Provide the [x, y] coordinate of the cell's center where the given text is located.  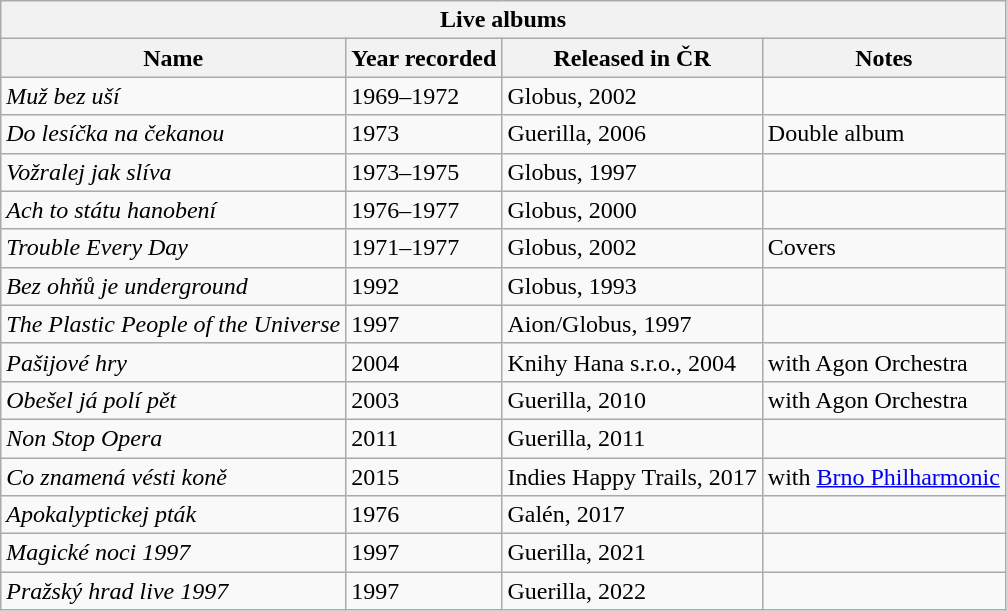
1971–1977 [424, 248]
2011 [424, 438]
1973–1975 [424, 172]
Aion/Globus, 1997 [632, 324]
Year recorded [424, 58]
Live albums [504, 20]
Guerilla, 2011 [632, 438]
Bez ohňů je underground [174, 286]
Globus, 1997 [632, 172]
2015 [424, 477]
1992 [424, 286]
The Plastic People of the Universe [174, 324]
Released in ČR [632, 58]
Knihy Hana s.r.o., 2004 [632, 362]
Non Stop Opera [174, 438]
Pražský hrad live 1997 [174, 591]
Covers [884, 248]
Guerilla, 2010 [632, 400]
Pašijové hry [174, 362]
1973 [424, 134]
Globus, 1993 [632, 286]
1976–1977 [424, 210]
Trouble Every Day [174, 248]
1969–1972 [424, 96]
1976 [424, 515]
Galén, 2017 [632, 515]
with Brno Philharmonic [884, 477]
Guerilla, 2006 [632, 134]
Guerilla, 2021 [632, 553]
Apokalyptickej pták [174, 515]
Obešel já polí pět [174, 400]
2004 [424, 362]
Muž bez uší [174, 96]
Name [174, 58]
Indies Happy Trails, 2017 [632, 477]
Do lesíčka na čekanou [174, 134]
Globus, 2000 [632, 210]
Co znamená vésti koně [174, 477]
Double album [884, 134]
Guerilla, 2022 [632, 591]
Vožralej jak slíva [174, 172]
Notes [884, 58]
Ach to státu hanobení [174, 210]
Magické noci 1997 [174, 553]
2003 [424, 400]
